Capture the cell that displays the provided text and extract its [x, y] central coordinate. 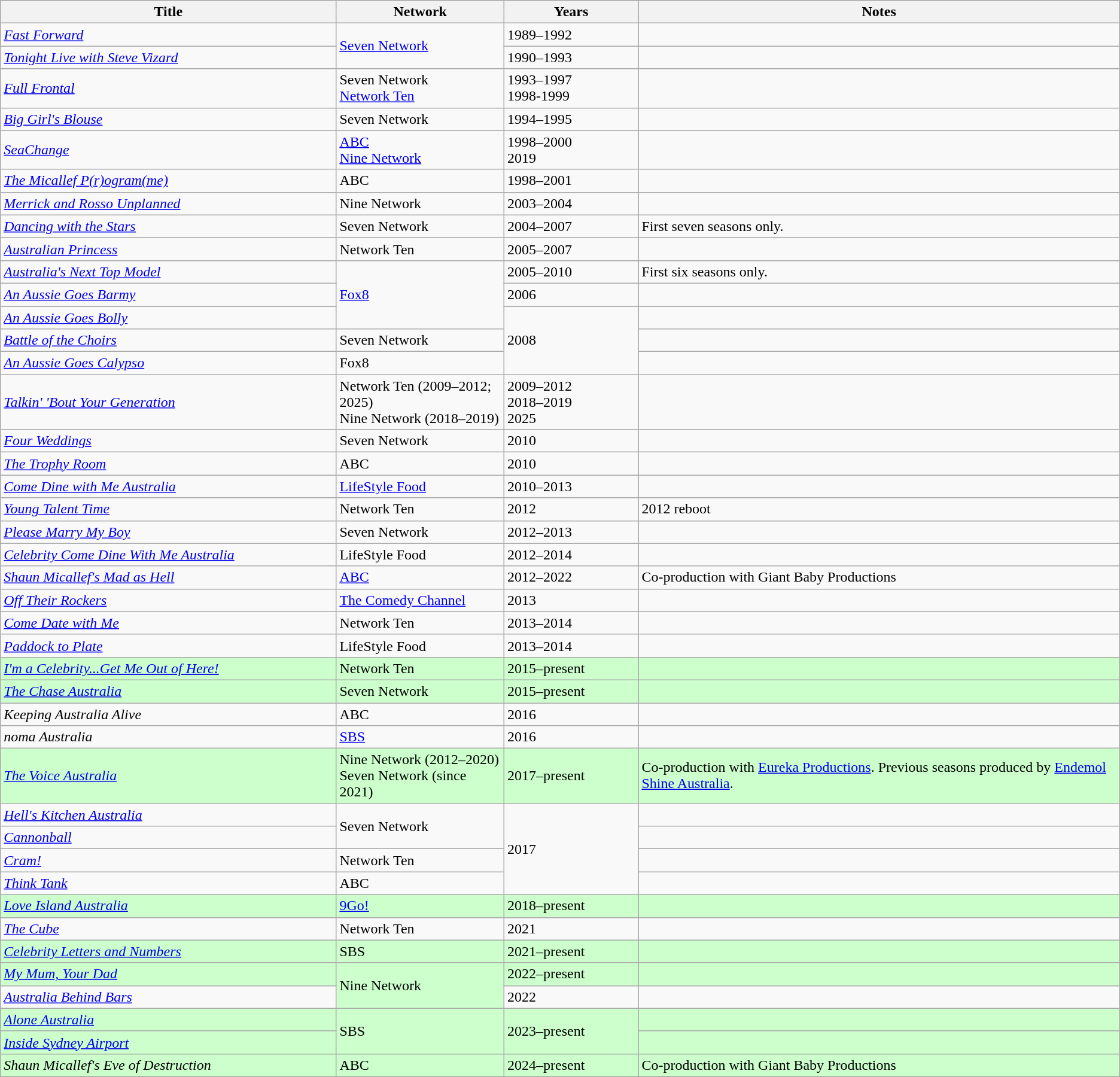
Full Frontal [169, 89]
The Comedy Channel [420, 600]
Shaun Micallef's Eve of Destruction [169, 1065]
2022–present [571, 974]
2017–present [571, 776]
9Go! [420, 906]
Hell's Kitchen Australia [169, 815]
ABCNine Network [420, 150]
2021–present [571, 951]
Merrick and Rosso Unplanned [169, 203]
2006 [571, 294]
2012–2014 [571, 555]
2012 [571, 509]
Co-production with Eureka Productions. Previous seasons produced by Endemol Shine Australia. [879, 776]
Shaun Micallef's Mad as Hell [169, 577]
Come Dine with Me Australia [169, 486]
1994–1995 [571, 119]
Notes [879, 12]
Battle of the Choirs [169, 340]
2023–present [571, 1031]
2010–2013 [571, 486]
1993–19971998-1999 [571, 89]
SeaChange [169, 150]
Dancing with the Stars [169, 226]
1990–1993 [571, 57]
2004–2007 [571, 226]
The Micallef P(r)ogram(me) [169, 181]
My Mum, Your Dad [169, 974]
Network Ten (2009–2012; 2025)Nine Network (2018–2019) [420, 402]
I'm a Celebrity...Get Me Out of Here! [169, 668]
Young Talent Time [169, 509]
The Chase Australia [169, 691]
2021 [571, 929]
2005–2007 [571, 249]
Cram! [169, 860]
Celebrity Letters and Numbers [169, 951]
Come Date with Me [169, 623]
An Aussie Goes Calypso [169, 363]
Inside Sydney Airport [169, 1042]
Big Girl's Blouse [169, 119]
2024–present [571, 1065]
2012–2022 [571, 577]
The Trophy Room [169, 464]
2009–20122018–20192025 [571, 402]
Nine Network (2012–2020)Seven Network (since 2021) [420, 776]
Australian Princess [169, 249]
1998–20002019 [571, 150]
An Aussie Goes Bolly [169, 318]
Years [571, 12]
The Cube [169, 929]
1989–1992 [571, 35]
Celebrity Come Dine With Me Australia [169, 555]
Fast Forward [169, 35]
Talkin' 'Bout Your Generation [169, 402]
Network [420, 12]
Seven NetworkNetwork Ten [420, 89]
2005–2010 [571, 272]
2022 [571, 997]
Paddock to Plate [169, 646]
First seven seasons only. [879, 226]
First six seasons only. [879, 272]
Four Weddings [169, 441]
2012–2013 [571, 532]
The Voice Australia [169, 776]
Love Island Australia [169, 906]
Off Their Rockers [169, 600]
Cannonball [169, 838]
1998–2001 [571, 181]
2008 [571, 340]
Australia Behind Bars [169, 997]
Title [169, 12]
An Aussie Goes Barmy [169, 294]
Tonight Live with Steve Vizard [169, 57]
Think Tank [169, 883]
noma Australia [169, 737]
Keeping Australia Alive [169, 714]
Alone Australia [169, 1020]
2012 reboot [879, 509]
2017 [571, 849]
Please Marry My Boy [169, 532]
2003–2004 [571, 203]
2013 [571, 600]
2018–present [571, 906]
Australia's Next Top Model [169, 272]
